For the text-containing cell, return its midpoint in [x, y] coordinate format. 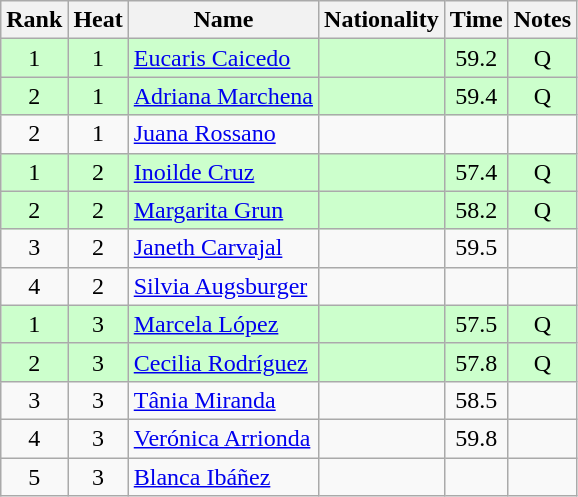
Blanca Ibáñez [223, 477]
Nationality [382, 20]
Janeth Carvajal [223, 248]
59.8 [476, 438]
Cecilia Rodríguez [223, 362]
Inoilde Cruz [223, 172]
5 [34, 477]
Juana Rossano [223, 134]
Eucaris Caicedo [223, 58]
59.2 [476, 58]
Time [476, 20]
57.4 [476, 172]
Heat [98, 20]
Adriana Marchena [223, 96]
Silvia Augsburger [223, 286]
Rank [34, 20]
Tânia Miranda [223, 400]
Notes [542, 20]
57.8 [476, 362]
Marcela López [223, 324]
59.5 [476, 248]
59.4 [476, 96]
58.2 [476, 210]
Margarita Grun [223, 210]
57.5 [476, 324]
Verónica Arrionda [223, 438]
Name [223, 20]
58.5 [476, 400]
